Detect which cell encompasses the target text, then output its [x, y] center coordinate. 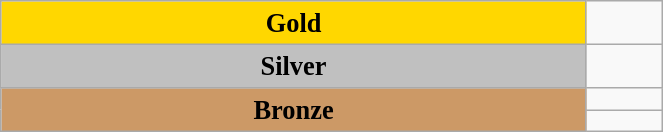
Gold [294, 22]
Bronze [294, 109]
Silver [294, 66]
